Provide the (x, y) coordinate of the cell's center where the given text is located.  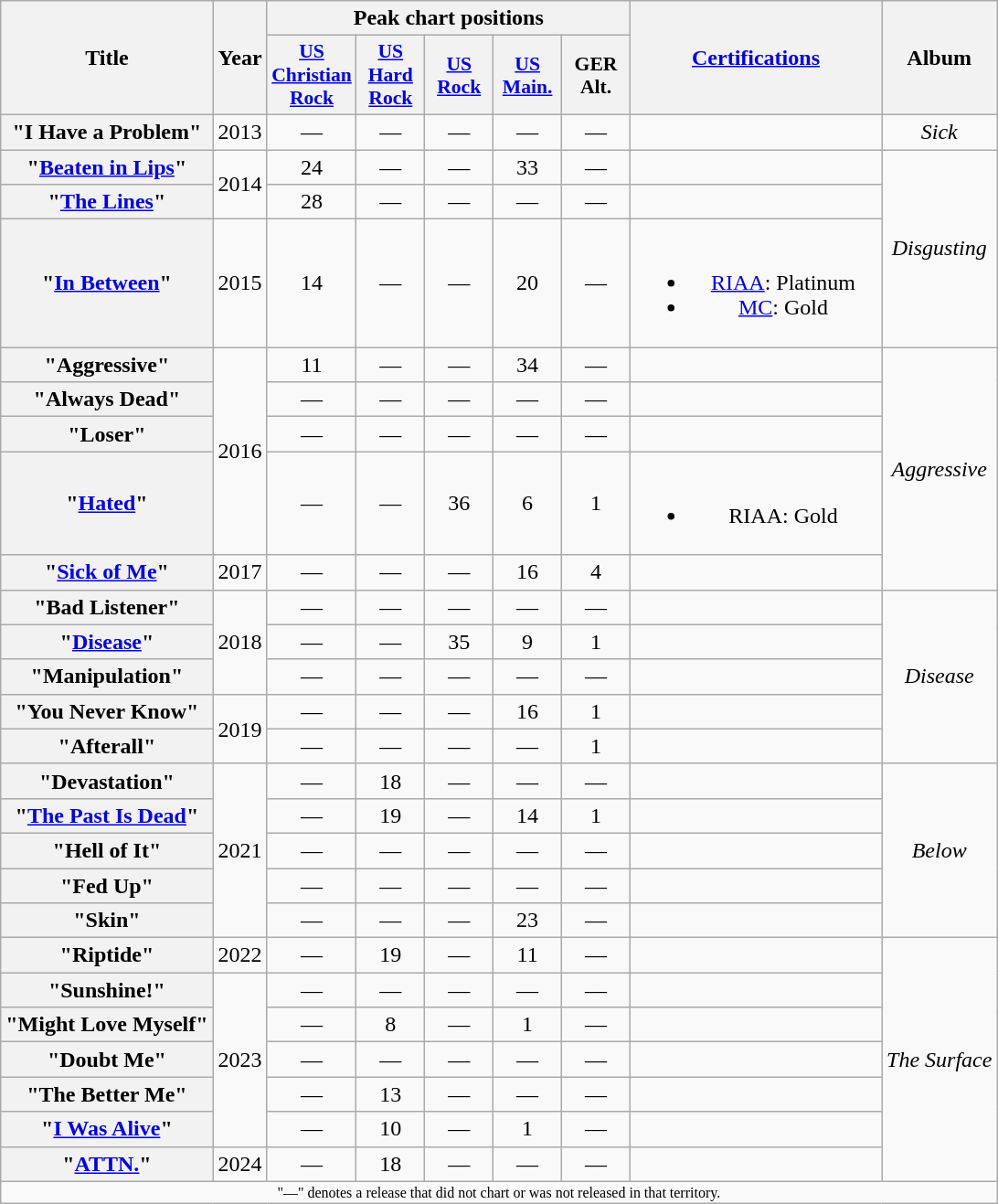
2015 (239, 283)
US ChristianRock (312, 75)
RIAA: Gold (755, 503)
"Sick of Me" (107, 572)
6 (528, 503)
"Always Dead" (107, 400)
"Riptide" (107, 955)
Disease (940, 677)
2018 (239, 642)
Below (940, 850)
"Loser" (107, 434)
USRock (459, 75)
Album (940, 59)
"—" denotes a release that did not chart or was not released in that territory. (499, 1192)
2017 (239, 572)
"Hated" (107, 503)
RIAA: PlatinumMC: Gold (755, 283)
Title (107, 59)
Year (239, 59)
"In Between" (107, 283)
USMain. (528, 75)
35 (459, 642)
The Surface (940, 1060)
23 (528, 921)
24 (312, 167)
GER Alt. (596, 75)
13 (391, 1094)
2023 (239, 1060)
Peak chart positions (448, 18)
2016 (239, 452)
2013 (239, 132)
4 (596, 572)
"Doubt Me" (107, 1060)
"ATTN." (107, 1164)
"Afterall" (107, 746)
2019 (239, 729)
"Manipulation" (107, 677)
10 (391, 1129)
20 (528, 283)
"The Lines" (107, 202)
33 (528, 167)
"You Never Know" (107, 711)
"The Past Is Dead" (107, 815)
"I Have a Problem" (107, 132)
"Skin" (107, 921)
Sick (940, 132)
8 (391, 1025)
"Sunshine!" (107, 990)
"I Was Alive" (107, 1129)
Aggressive (940, 468)
34 (528, 365)
2014 (239, 185)
2024 (239, 1164)
"Bad Listener" (107, 607)
"Hell of It" (107, 850)
"The Better Me" (107, 1094)
"Might Love Myself" (107, 1025)
"Disease" (107, 642)
US Hard Rock (391, 75)
"Devastation" (107, 781)
"Beaten in Lips" (107, 167)
28 (312, 202)
Certifications (755, 59)
9 (528, 642)
"Fed Up" (107, 886)
Disgusting (940, 249)
36 (459, 503)
2022 (239, 955)
2021 (239, 850)
"Aggressive" (107, 365)
